Capture the cell that displays the provided text and extract its [x, y] central coordinate. 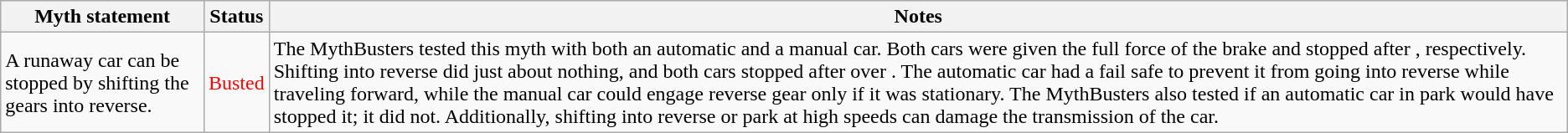
Myth statement [102, 17]
Notes [918, 17]
Busted [236, 82]
Status [236, 17]
A runaway car can be stopped by shifting the gears into reverse. [102, 82]
